Determine the [X, Y] coordinate at the center of the cell enclosing the given text.  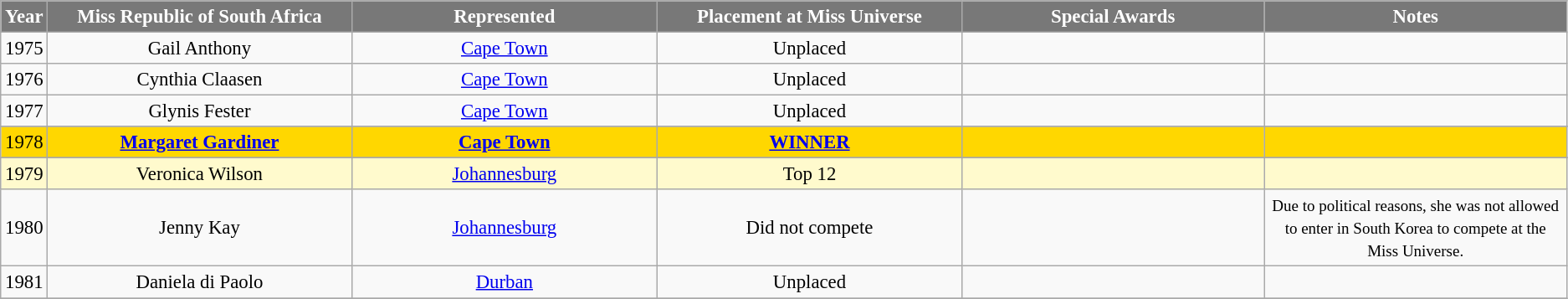
Due to political reasons, she was not allowed to enter in South Korea to compete at the Miss Universe. [1416, 228]
1978 [24, 142]
1977 [24, 111]
1979 [24, 174]
Gail Anthony [199, 49]
1975 [24, 49]
Placement at Miss Universe [810, 17]
1980 [24, 228]
WINNER [810, 142]
Jenny Kay [199, 228]
Daniela di Paolo [199, 282]
Cynthia Claasen [199, 80]
Year [24, 17]
Glynis Fester [199, 111]
Special Awards [1113, 17]
Represented [505, 17]
Miss Republic of South Africa [199, 17]
Durban [505, 282]
Notes [1416, 17]
1976 [24, 80]
Veronica Wilson [199, 174]
Did not compete [810, 228]
Margaret Gardiner [199, 142]
1981 [24, 282]
Top 12 [810, 174]
